Extract the [X, Y] coordinate from the center of the cell holding the provided text.  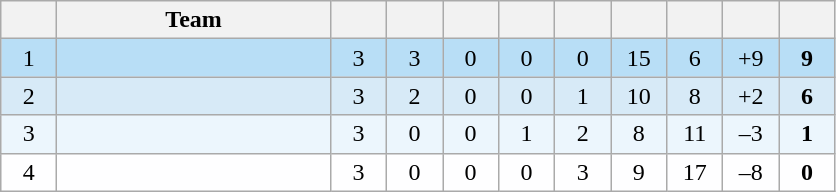
Team [194, 20]
–8 [751, 172]
+9 [751, 58]
4 [29, 172]
17 [695, 172]
15 [639, 58]
–3 [751, 134]
10 [639, 96]
+2 [751, 96]
11 [695, 134]
